From the cell containing the given text, extract its center point as [x, y] coordinate. 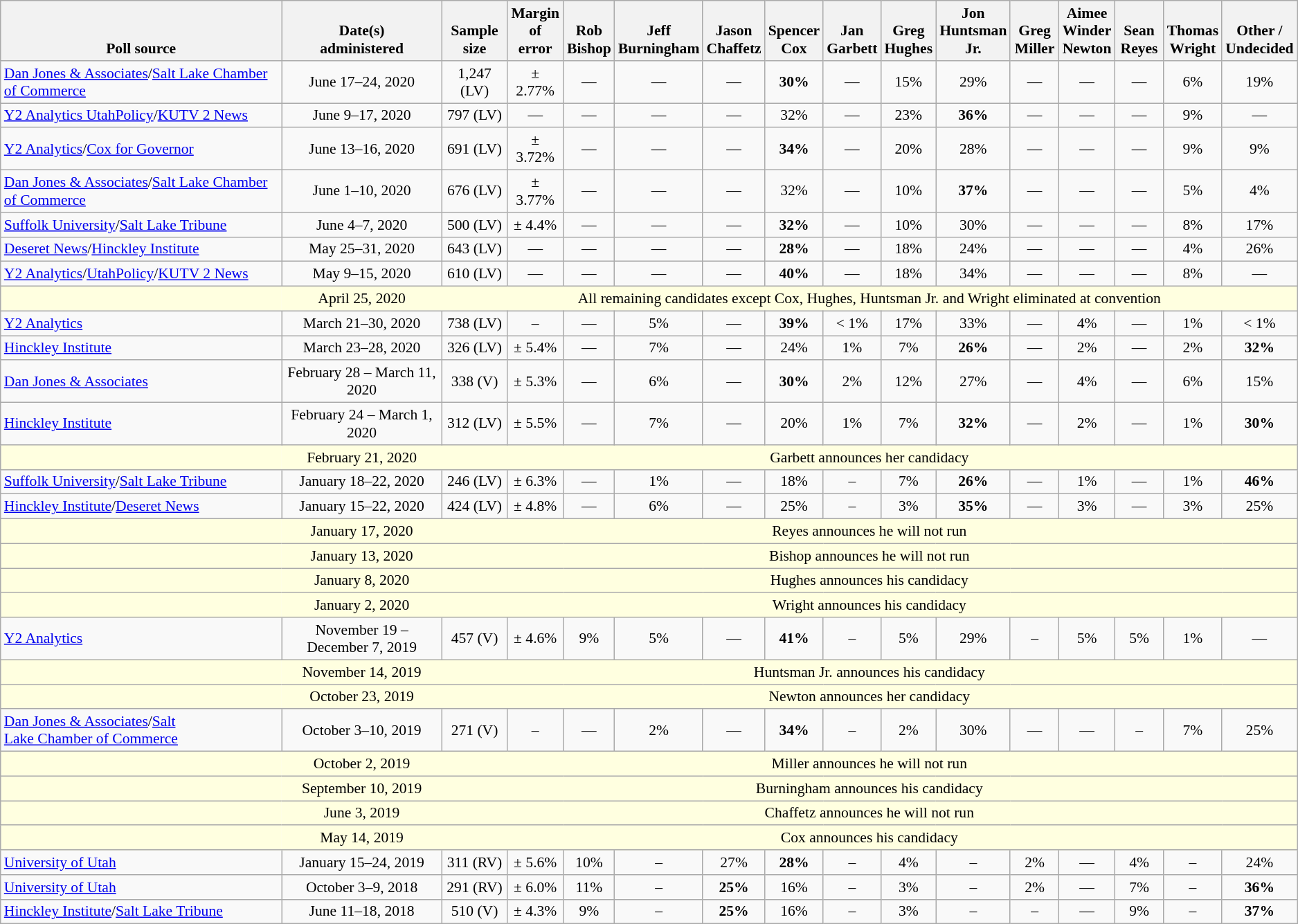
May 25–31, 2020 [361, 249]
Reyes announces he will not run [869, 532]
676 (LV) [475, 191]
± 3.77% [535, 191]
May 9–15, 2020 [361, 274]
Hinckley Institute/Salt Lake Tribune [141, 912]
Miller announces he will not run [869, 764]
April 25, 2020 [361, 299]
Date(s)administered [361, 30]
January 2, 2020 [361, 606]
February 28 – March 11, 2020 [361, 382]
± 5.6% [535, 862]
October 2, 2019 [361, 764]
291 (RV) [475, 887]
January 17, 2020 [361, 532]
Wright announces his candidacy [869, 606]
Newton announces her candidacy [869, 697]
39% [794, 323]
± 4.3% [535, 912]
35% [973, 507]
May 14, 2019 [361, 838]
± 3.72% [535, 150]
January 8, 2020 [361, 581]
40% [794, 274]
February 24 – March 1, 2020 [361, 424]
November 19 – December 7, 2019 [361, 638]
Marginof error [535, 30]
September 10, 2019 [361, 788]
June 13–16, 2020 [361, 150]
ThomasWright [1193, 30]
1,247 (LV) [475, 82]
Other /Undecided [1260, 30]
326 (LV) [475, 348]
Hughes announces his candidacy [869, 581]
October 3–9, 2018 [361, 887]
Cox announces his candidacy [869, 838]
February 21, 2020 [361, 458]
11% [589, 887]
± 5.4% [535, 348]
GregMiller [1034, 30]
19% [1260, 82]
12% [908, 382]
January 15–24, 2019 [361, 862]
Y2 Analytics/Cox for Governor [141, 150]
± 5.3% [535, 382]
Huntsman Jr. announces his candidacy [869, 672]
457 (V) [475, 638]
± 5.5% [535, 424]
June 11–18, 2018 [361, 912]
Y2 Analytics UtahPolicy/KUTV 2 News [141, 116]
± 4.6% [535, 638]
SpencerCox [794, 30]
March 21–30, 2020 [361, 323]
23% [908, 116]
Bishop announces he will not run [869, 556]
Garbett announces her candidacy [869, 458]
± 4.4% [535, 225]
271 (V) [475, 731]
Y2 Analytics/UtahPolicy/KUTV 2 News [141, 274]
November 14, 2019 [361, 672]
Burningham announces his candidacy [869, 788]
JonHuntsman Jr. [973, 30]
797 (LV) [475, 116]
Deseret News/Hinckley Institute [141, 249]
Poll source [141, 30]
± 2.77% [535, 82]
610 (LV) [475, 274]
Samplesize [475, 30]
June 4–7, 2020 [361, 225]
Dan Jones & Associates/SaltLake Chamber of Commerce [141, 731]
Hinckley Institute/Deseret News [141, 507]
SeanReyes [1139, 30]
643 (LV) [475, 249]
March 23–28, 2020 [361, 348]
June 3, 2019 [361, 813]
June 17–24, 2020 [361, 82]
738 (LV) [475, 323]
246 (LV) [475, 482]
AimeeWinder Newton [1087, 30]
424 (LV) [475, 507]
June 1–10, 2020 [361, 191]
January 18–22, 2020 [361, 482]
Chaffetz announces he will not run [869, 813]
± 4.8% [535, 507]
JasonChaffetz [734, 30]
June 9–17, 2020 [361, 116]
46% [1260, 482]
510 (V) [475, 912]
All remaining candidates except Cox, Hughes, Huntsman Jr. and Wright eliminated at convention [869, 299]
JanGarbett [851, 30]
312 (LV) [475, 424]
October 23, 2019 [361, 697]
500 (LV) [475, 225]
338 (V) [475, 382]
October 3–10, 2019 [361, 731]
± 6.3% [535, 482]
GregHughes [908, 30]
January 15–22, 2020 [361, 507]
311 (RV) [475, 862]
691 (LV) [475, 150]
Dan Jones & Associates [141, 382]
January 13, 2020 [361, 556]
± 6.0% [535, 887]
33% [973, 323]
RobBishop [589, 30]
JeffBurningham [659, 30]
41% [794, 638]
